Identify which cell holds the provided text, then report its [x, y] central coordinate. 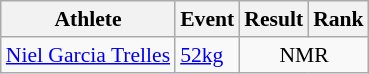
Event [207, 19]
Result [274, 19]
Rank [338, 19]
Niel Garcia Trelles [88, 55]
52kg [207, 55]
NMR [304, 55]
Athlete [88, 19]
